Pinpoint the cell where the given text exists, returning its (X, Y) midpoint coordinate. 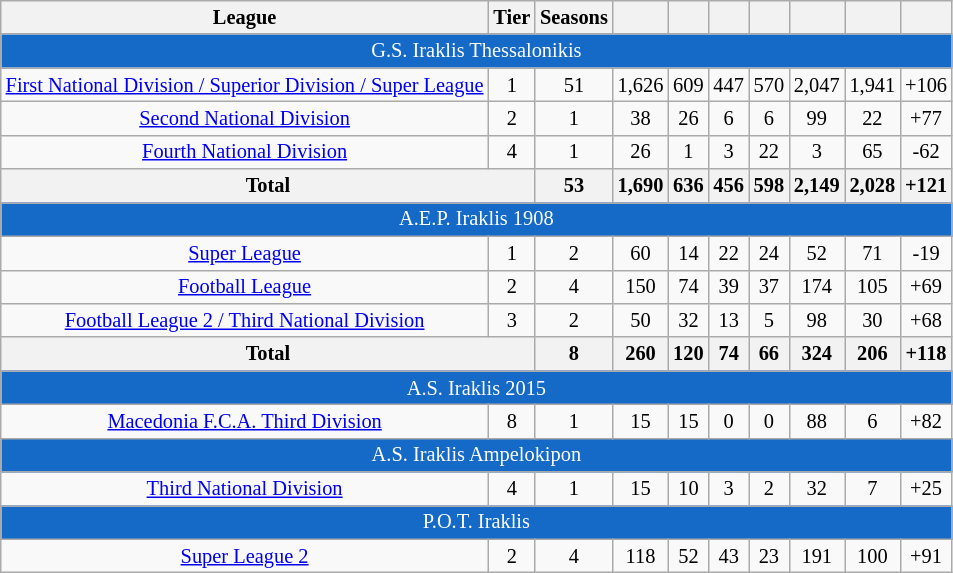
+91 (926, 556)
Macedonia F.C.A. Third Division (245, 422)
A.S. Iraklis 2015 (476, 388)
51 (574, 85)
60 (641, 253)
38 (641, 119)
118 (641, 556)
39 (729, 287)
53 (574, 186)
50 (641, 321)
Tier (512, 18)
30 (873, 321)
636 (688, 186)
Super League (245, 253)
206 (873, 354)
260 (641, 354)
1,626 (641, 85)
Second National Division (245, 119)
105 (873, 287)
88 (817, 422)
120 (688, 354)
Seasons (574, 18)
609 (688, 85)
+25 (926, 489)
65 (873, 152)
324 (817, 354)
-19 (926, 253)
+68 (926, 321)
24 (769, 253)
7 (873, 489)
League (245, 18)
Football League (245, 287)
191 (817, 556)
G.S. Iraklis Thessalonikis (476, 51)
174 (817, 287)
+77 (926, 119)
1,690 (641, 186)
13 (729, 321)
570 (769, 85)
2,028 (873, 186)
+82 (926, 422)
A.E.P. Iraklis 1908 (476, 220)
1,941 (873, 85)
5 (769, 321)
P.O.T. Iraklis (476, 523)
A.S. Iraklis Ampelokipon (476, 455)
+106 (926, 85)
99 (817, 119)
150 (641, 287)
598 (769, 186)
37 (769, 287)
-62 (926, 152)
100 (873, 556)
2,047 (817, 85)
14 (688, 253)
+118 (926, 354)
Super League 2 (245, 556)
43 (729, 556)
447 (729, 85)
First National Division / Superior Division / Super League (245, 85)
Fourth National Division (245, 152)
71 (873, 253)
98 (817, 321)
Football League 2 / Third National Division (245, 321)
Third National Division (245, 489)
23 (769, 556)
10 (688, 489)
+69 (926, 287)
66 (769, 354)
+121 (926, 186)
456 (729, 186)
2,149 (817, 186)
